Capture the cell that displays the provided text and extract its (X, Y) central coordinate. 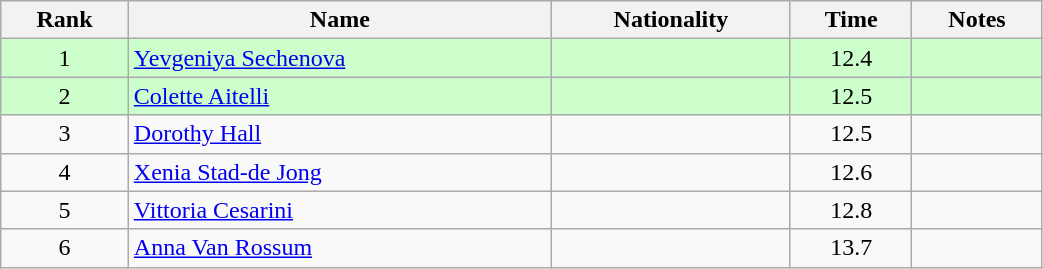
12.4 (851, 58)
Nationality (670, 20)
Rank (65, 20)
12.8 (851, 210)
Vittoria Cesarini (340, 210)
Time (851, 20)
Anna Van Rossum (340, 248)
Dorothy Hall (340, 134)
Xenia Stad-de Jong (340, 172)
Name (340, 20)
6 (65, 248)
Yevgeniya Sechenova (340, 58)
13.7 (851, 248)
Notes (977, 20)
1 (65, 58)
4 (65, 172)
12.6 (851, 172)
Colette Aitelli (340, 96)
5 (65, 210)
3 (65, 134)
2 (65, 96)
